Search for the cell housing the specified text and yield its [x, y] center coordinate. 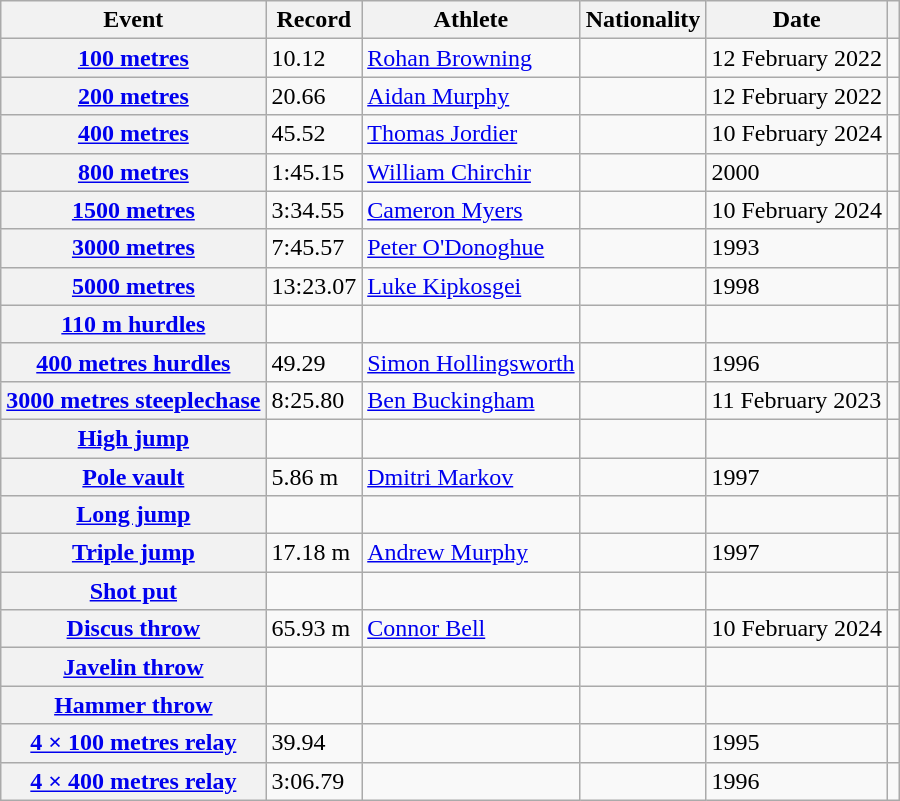
45.52 [314, 134]
39.94 [314, 743]
Peter O'Donoghue [471, 248]
Connor Bell [471, 629]
5000 metres [134, 286]
Nationality [643, 20]
Javelin throw [134, 667]
17.18 m [314, 553]
Rohan Browning [471, 58]
400 metres hurdles [134, 362]
1998 [797, 286]
800 metres [134, 172]
4 × 100 metres relay [134, 743]
Andrew Murphy [471, 553]
William Chirchir [471, 172]
Athlete [471, 20]
2000 [797, 172]
11 February 2023 [797, 400]
Long jump [134, 515]
Date [797, 20]
4 × 400 metres relay [134, 781]
1993 [797, 248]
Aidan Murphy [471, 96]
Dmitri Markov [471, 477]
Discus throw [134, 629]
Record [314, 20]
400 metres [134, 134]
Event [134, 20]
Hammer throw [134, 705]
3:34.55 [314, 210]
110 m hurdles [134, 324]
65.93 m [314, 629]
1995 [797, 743]
Pole vault [134, 477]
49.29 [314, 362]
5.86 m [314, 477]
Cameron Myers [471, 210]
Shot put [134, 591]
200 metres [134, 96]
High jump [134, 438]
1:45.15 [314, 172]
10.12 [314, 58]
8:25.80 [314, 400]
1500 metres [134, 210]
100 metres [134, 58]
Thomas Jordier [471, 134]
3:06.79 [314, 781]
3000 metres [134, 248]
7:45.57 [314, 248]
13:23.07 [314, 286]
Triple jump [134, 553]
Simon Hollingsworth [471, 362]
Ben Buckingham [471, 400]
Luke Kipkosgei [471, 286]
20.66 [314, 96]
3000 metres steeplechase [134, 400]
